Search for the cell housing the specified text and yield its (X, Y) center coordinate. 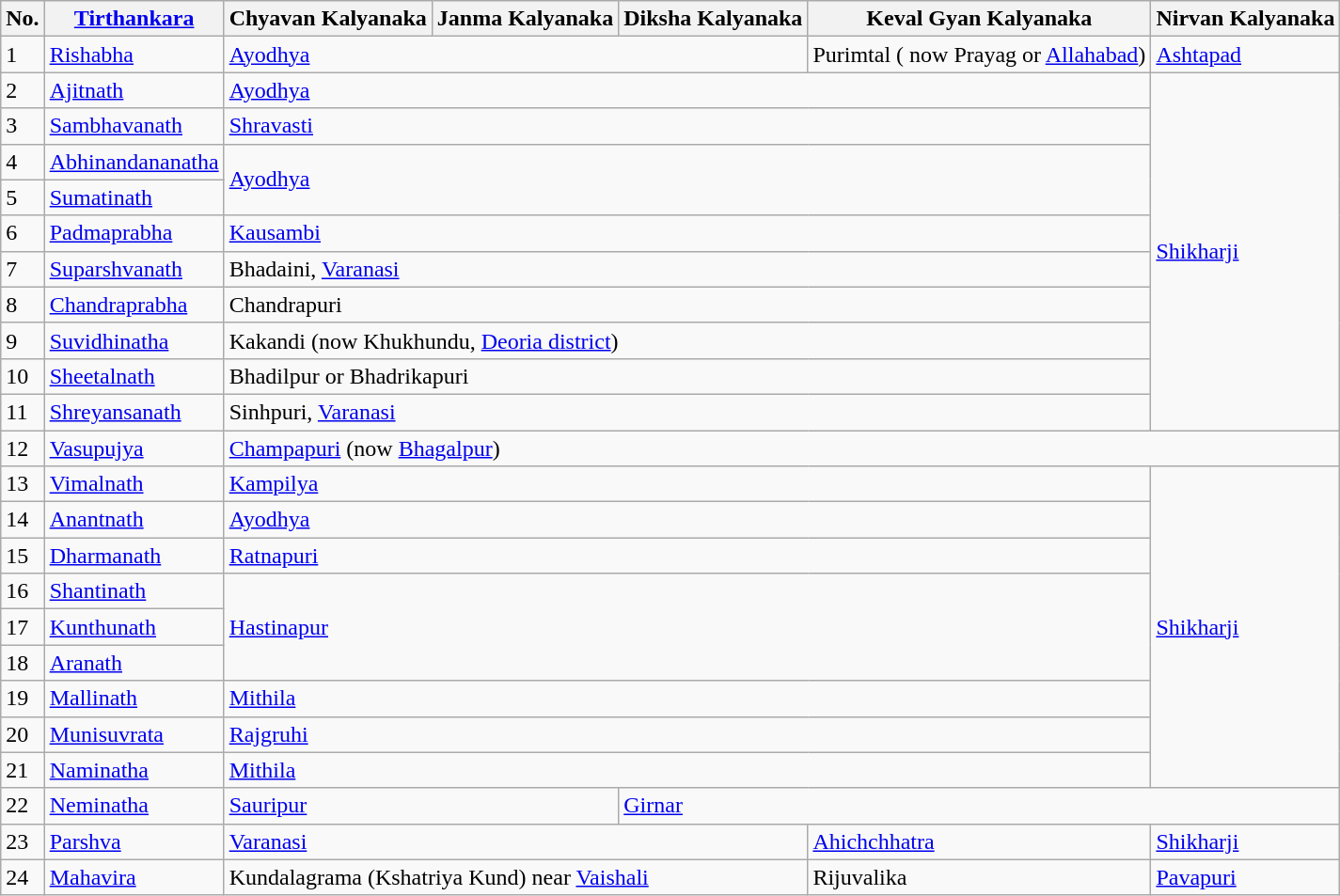
Aranath (134, 663)
Shravasti (687, 126)
Ahichchhatra (980, 841)
Kampilya (687, 484)
4 (23, 162)
Ashtapad (1245, 55)
Munisuvrata (134, 734)
12 (23, 448)
Tirthankara (134, 19)
Bhadaini, Varanasi (687, 269)
13 (23, 484)
Ratnapuri (687, 556)
16 (23, 591)
Shantinath (134, 591)
Rajgruhi (687, 734)
Nirvan Kalyanaka (1245, 19)
Ajitnath (134, 90)
1 (23, 55)
Suvidhinatha (134, 340)
14 (23, 520)
Sauripur (421, 806)
19 (23, 699)
20 (23, 734)
10 (23, 376)
Janma Kalyanaka (525, 19)
Mahavira (134, 877)
22 (23, 806)
Hastinapur (687, 627)
Sheetalnath (134, 376)
5 (23, 197)
17 (23, 627)
9 (23, 340)
Kunthunath (134, 627)
2 (23, 90)
Abhinandananatha (134, 162)
Vimalnath (134, 484)
Chandraprabha (134, 305)
18 (23, 663)
11 (23, 412)
6 (23, 233)
Parshva (134, 841)
Vasupujya (134, 448)
7 (23, 269)
Anantnath (134, 520)
Chandrapuri (687, 305)
Rijuvalika (980, 877)
Keval Gyan Kalyanaka (980, 19)
Mallinath (134, 699)
Kausambi (687, 233)
Sambhavanath (134, 126)
Shreyansanath (134, 412)
Padmaprabha (134, 233)
8 (23, 305)
Kakandi (now Khukhundu, Deoria district) (687, 340)
Neminatha (134, 806)
Naminatha (134, 770)
Purimtal ( now Prayag or Allahabad) (980, 55)
Bhadilpur or Bhadrikapuri (687, 376)
Sinhpuri, Varanasi (687, 412)
23 (23, 841)
Varanasi (515, 841)
21 (23, 770)
15 (23, 556)
Champapuri (now Bhagalpur) (782, 448)
No. (23, 19)
Pavapuri (1245, 877)
Diksha Kalyanaka (713, 19)
Chyavan Kalyanaka (327, 19)
Girnar (980, 806)
Rishabha (134, 55)
3 (23, 126)
24 (23, 877)
Sumatinath (134, 197)
Kundalagrama (Kshatriya Kund) near Vaishali (515, 877)
Dharmanath (134, 556)
Suparshvanath (134, 269)
